From the cell containing the given text, extract its center point as [x, y] coordinate. 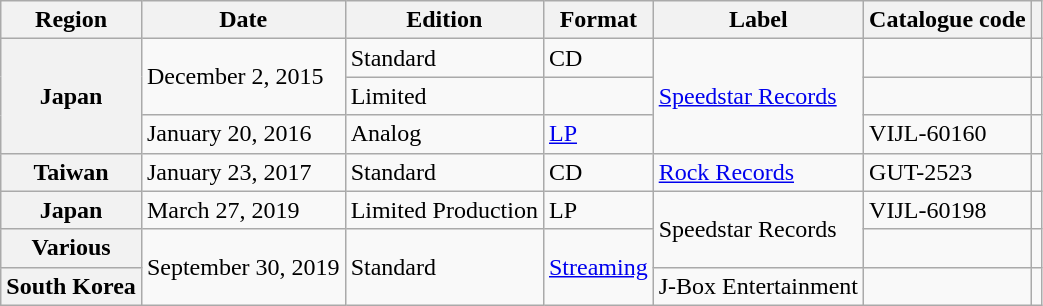
January 23, 2017 [243, 172]
Various [72, 248]
September 30, 2019 [243, 267]
Limited [444, 96]
Taiwan [72, 172]
Rock Records [758, 172]
Edition [444, 20]
Region [72, 20]
Limited Production [444, 210]
Catalogue code [948, 20]
Label [758, 20]
December 2, 2015 [243, 77]
VIJL-60198 [948, 210]
Date [243, 20]
Analog [444, 134]
January 20, 2016 [243, 134]
South Korea [72, 286]
Format [598, 20]
GUT-2523 [948, 172]
March 27, 2019 [243, 210]
VIJL-60160 [948, 134]
J-Box Entertainment [758, 286]
Streaming [598, 267]
